Extract the [x, y] coordinate from the center of the cell holding the provided text.  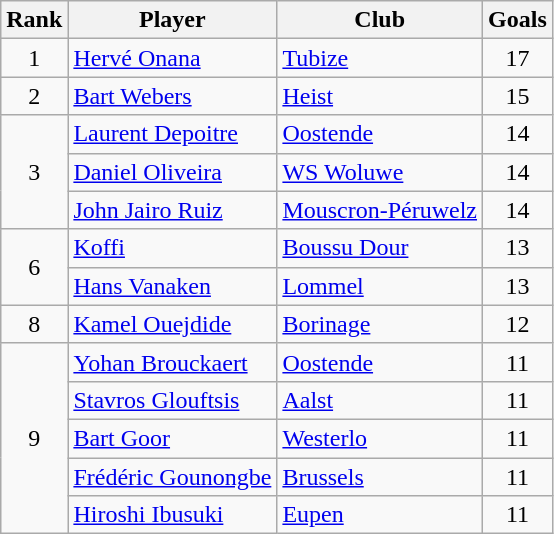
Club [380, 20]
Yohan Brouckaert [172, 362]
3 [34, 172]
Frédéric Gounongbe [172, 477]
Rank [34, 20]
Bart Webers [172, 96]
WS Woluwe [380, 172]
John Jairo Ruiz [172, 210]
12 [518, 324]
Stavros Glouftsis [172, 400]
Heist [380, 96]
15 [518, 96]
Hiroshi Ibusuki [172, 515]
Bart Goor [172, 438]
Kamel Ouejdide [172, 324]
Mouscron-Péruwelz [380, 210]
Hervé Onana [172, 58]
8 [34, 324]
Aalst [380, 400]
Hans Vanaken [172, 286]
Daniel Oliveira [172, 172]
Tubize [380, 58]
Laurent Depoitre [172, 134]
6 [34, 267]
Boussu Dour [380, 248]
Koffi [172, 248]
Westerlo [380, 438]
1 [34, 58]
Brussels [380, 477]
Lommel [380, 286]
Eupen [380, 515]
Goals [518, 20]
Borinage [380, 324]
17 [518, 58]
9 [34, 438]
Player [172, 20]
2 [34, 96]
